Return [x, y] of the center of cell containing provided text 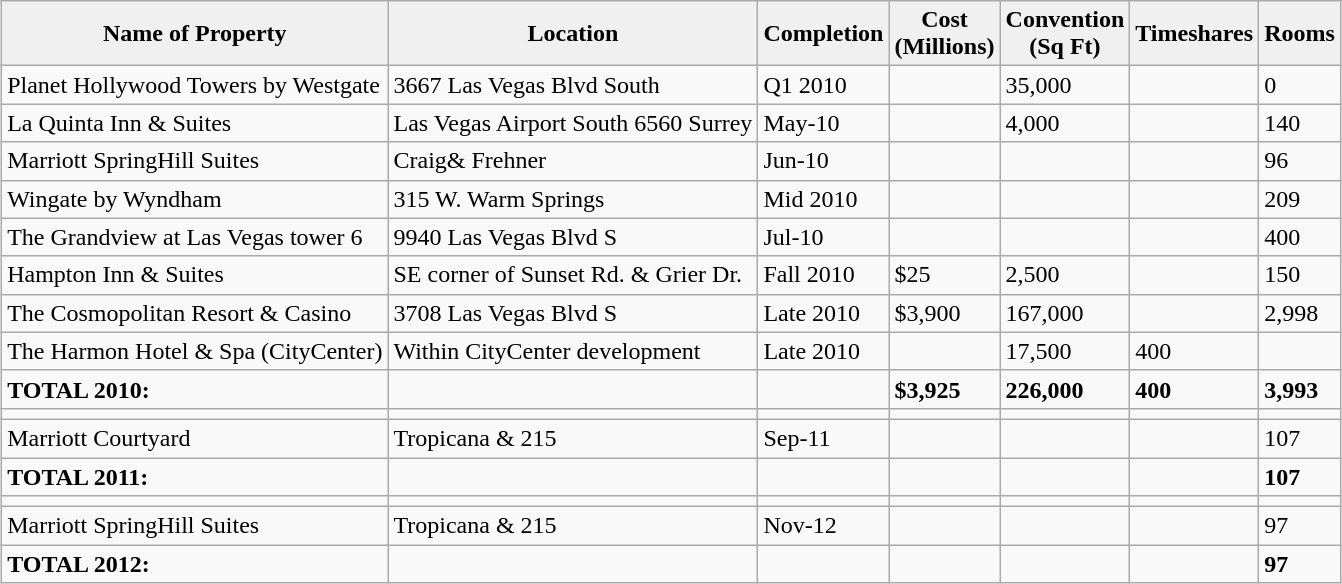
Rooms [1300, 34]
Las Vegas Airport South 6560 Surrey [573, 123]
Convention (Sq Ft) [1065, 34]
2,998 [1300, 313]
May-10 [824, 123]
$3,925 [944, 389]
Wingate by Wyndham [195, 199]
35,000 [1065, 85]
TOTAL 2010: [195, 389]
3,993 [1300, 389]
150 [1300, 275]
96 [1300, 161]
Cost (Millions) [944, 34]
0 [1300, 85]
La Quinta Inn & Suites [195, 123]
3667 Las Vegas Blvd South [573, 85]
9940 Las Vegas Blvd S [573, 237]
The Harmon Hotel & Spa (CityCenter) [195, 351]
226,000 [1065, 389]
2,500 [1065, 275]
Q1 2010 [824, 85]
Within CityCenter development [573, 351]
The Grandview at Las Vegas tower 6 [195, 237]
Name of Property [195, 34]
TOTAL 2011: [195, 477]
Jul-10 [824, 237]
SE corner of Sunset Rd. & Grier Dr. [573, 275]
TOTAL 2012: [195, 564]
Timeshares [1194, 34]
Completion [824, 34]
Hampton Inn & Suites [195, 275]
The Cosmopolitan Resort & Casino [195, 313]
17,500 [1065, 351]
140 [1300, 123]
Location [573, 34]
Fall 2010 [824, 275]
209 [1300, 199]
3708 Las Vegas Blvd S [573, 313]
Nov-12 [824, 526]
315 W. Warm Springs [573, 199]
Planet Hollywood Towers by Westgate [195, 85]
$25 [944, 275]
Marriott Courtyard [195, 438]
167,000 [1065, 313]
$3,900 [944, 313]
Sep-11 [824, 438]
Craig& Frehner [573, 161]
Mid 2010 [824, 199]
4,000 [1065, 123]
Jun-10 [824, 161]
